Capture the cell that displays the provided text and extract its (X, Y) central coordinate. 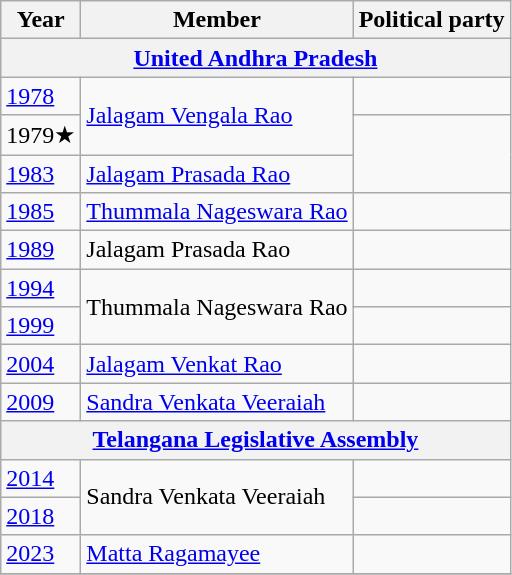
1983 (41, 173)
Member (217, 20)
Jalagam Venkat Rao (217, 364)
Year (41, 20)
2009 (41, 402)
Political party (432, 20)
Telangana Legislative Assembly (256, 440)
1985 (41, 212)
United Andhra Pradesh (256, 58)
1978 (41, 96)
1979★ (41, 135)
2023 (41, 554)
2004 (41, 364)
1989 (41, 250)
2014 (41, 478)
Matta Ragamayee (217, 554)
2018 (41, 516)
Jalagam Vengala Rao (217, 116)
1994 (41, 288)
1999 (41, 326)
